Output the (x, y) coordinate of the center of the cell containing the given text.  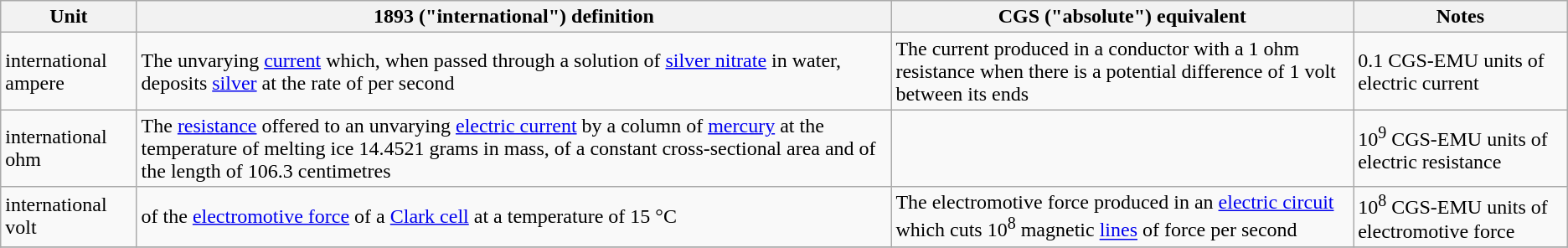
1893 ("international") definition (514, 17)
The unvarying current which, when passed through a solution of silver nitrate in water, deposits silver at the rate of per second (514, 71)
The electromotive force produced in an electric circuit which cuts 108 magnetic lines of force per second (1122, 217)
Unit (69, 17)
109 CGS-EMU units of electric resistance (1461, 148)
international volt (69, 217)
0.1 CGS-EMU units of electric current (1461, 71)
Notes (1461, 17)
of the electromotive force of a Clark cell at a temperature of 15 °C (514, 217)
international ohm (69, 148)
CGS ("absolute") equivalent (1122, 17)
108 CGS-EMU units of electromotive force (1461, 217)
The current produced in a conductor with a 1 ohm resistance when there is a potential difference of 1 volt between its ends (1122, 71)
international ampere (69, 71)
